Find where the given text appears and provide that cell's center as (x, y) coordinate. 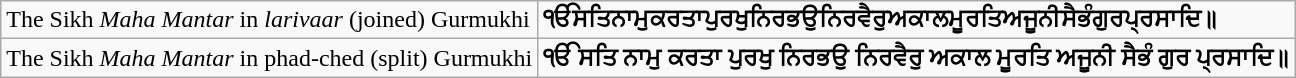
ੴਸਤਿਨਾਮੁਕਰਤਾਪੁਰਖੁਨਿਰਭਉਨਿਰਵੈਰੁਅਕਾਲਮੂਰਤਿਅਜੂਨੀਸੈਭੰਗੁਰਪ੍ਰਸਾਦਿ॥ (917, 20)
The Sikh Maha Mantar in larivaar (joined) Gurmukhi (270, 20)
The Sikh Maha Mantar in phad-ched (split) Gurmukhi (270, 58)
ੴ ਸਤਿ ਨਾਮੁ ਕਰਤਾ ਪੁਰਖੁ ਨਿਰਭਉ ਨਿਰਵੈਰੁ ਅਕਾਲ ਮੂਰਤਿ ਅਜੂਨੀ ਸੈਭੰ ਗੁਰ ਪ੍ਰਸਾਦਿ॥ (917, 58)
